Search for the cell housing the specified text and yield its [x, y] center coordinate. 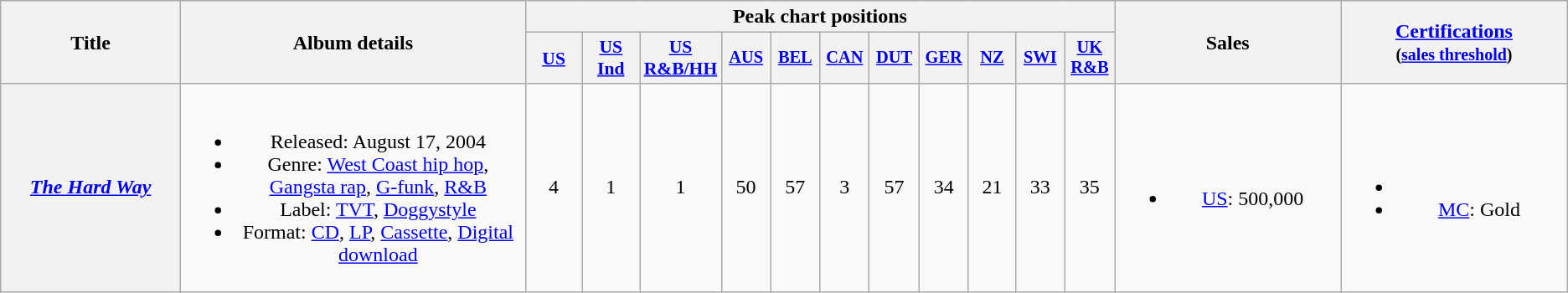
The Hard Way [90, 188]
34 [943, 188]
USInd [611, 59]
USR&B/HH [681, 59]
SWI [1040, 59]
GER [943, 59]
35 [1090, 188]
21 [992, 188]
UK R&B [1090, 59]
BEL [796, 59]
DUT [895, 59]
3 [844, 188]
CAN [844, 59]
4 [554, 188]
50 [745, 188]
AUS [745, 59]
Album details [353, 42]
MC: Gold [1454, 188]
NZ [992, 59]
Certifications(sales threshold) [1454, 42]
Sales [1228, 42]
US: 500,000 [1228, 188]
Released: August 17, 2004Genre: West Coast hip hop, Gangsta rap, G-funk, R&BLabel: TVT, DoggystyleFormat: CD, LP, Cassette, Digital download [353, 188]
33 [1040, 188]
Title [90, 42]
US [554, 59]
Peak chart positions [819, 17]
